Return the [X, Y] coordinate for the center point of the cell that contains the specified text.  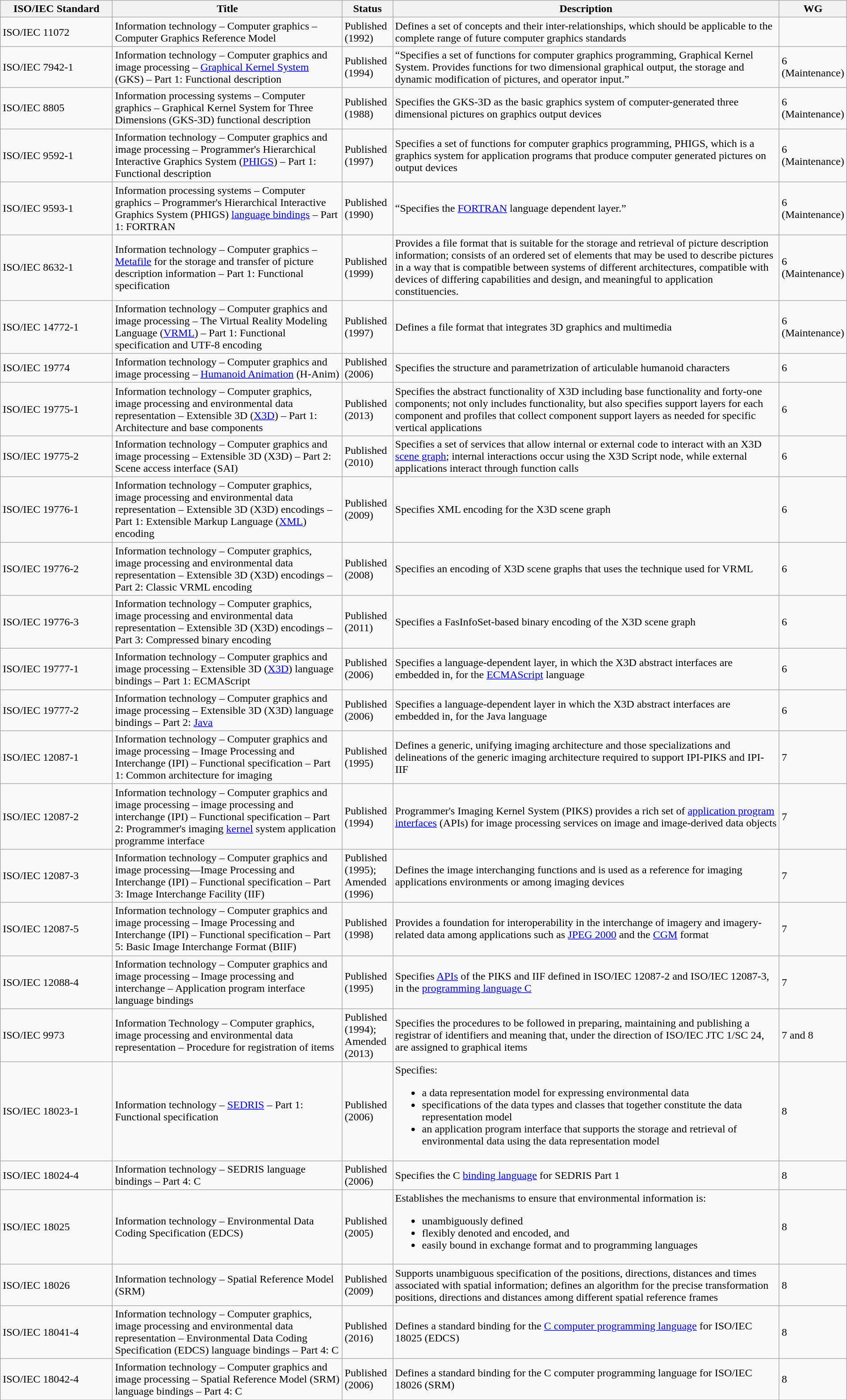
ISO/IEC 18026 [56, 1285]
Information technology – Computer graphics – Computer Graphics Reference Model [227, 32]
WG [813, 9]
ISO/IEC 7942-1 [56, 67]
Published (2016) [367, 1332]
Specifies an encoding of X3D scene graphs that uses the technique used for VRML [586, 569]
Published (2011) [367, 622]
Information technology – Computer graphics and image processing – Humanoid Animation (H-Anim) [227, 368]
ISO/IEC Standard [56, 9]
Specifies APIs of the PIKS and IIF defined in ISO/IEC 12087-2 and ISO/IEC 12087-3, in the programming language C [586, 982]
Status [367, 9]
ISO/IEC 12087-5 [56, 929]
7 and 8 [813, 1035]
Defines a set of concepts and their inter-relationships, which should be applicable to the complete range of future computer graphics standards [586, 32]
ISO/IEC 8632-1 [56, 268]
Specifies a language-dependent layer in which the X3D abstract interfaces are embedded in, for the Java language [586, 710]
Specifies a language-dependent layer, in which the X3D abstract interfaces are embedded in, for the ECMAScript language [586, 669]
ISO/IEC 11072 [56, 32]
Specifies the C binding language for SEDRIS Part 1 [586, 1175]
Information technology – Computer graphics and image processing – Extensible 3D (X3D) language bindings – Part 1: ECMAScript [227, 669]
ISO/IEC 19776-2 [56, 569]
Information processing systems – Computer graphics – Graphical Kernel System for Three Dimensions (GKS-3D) functional description [227, 108]
Published (1990) [367, 208]
ISO/IEC 9973 [56, 1035]
Published (1999) [367, 268]
Specifies a FasInfoSet-based binary encoding of the X3D scene graph [586, 622]
ISO/IEC 18042-4 [56, 1379]
Information technology – Computer graphics and image processing – Extensible 3D (X3D) language bindings – Part 2: Java [227, 710]
Information technology – Computer graphics and image processing – Image processing and interchange – Application program interface language bindings [227, 982]
Published (1998) [367, 929]
Description [586, 9]
Information technology – Environmental Data Coding Specification (EDCS) [227, 1227]
Specifies the GKS-3D as the basic graphics system of computer-generated three dimensional pictures on graphics output devices [586, 108]
Published (1995); Amended (1996) [367, 876]
ISO/IEC 14772-1 [56, 327]
Information technology – SEDRIS – Part 1: Functional specification [227, 1111]
Information technology – Computer graphics and image processing – Graphical Kernel System (GKS) – Part 1: Functional description [227, 67]
ISO/IEC 19776-1 [56, 509]
ISO/IEC 9592-1 [56, 155]
ISO/IEC 18041-4 [56, 1332]
Published (1988) [367, 108]
ISO/IEC 12088-4 [56, 982]
ISO/IEC 12087-2 [56, 817]
Specifies the structure and parametrization of articulable humanoid characters [586, 368]
Title [227, 9]
Defines a file format that integrates 3D graphics and multimedia [586, 327]
Defines the image interchanging functions and is used as a reference for imaging applications environments or among imaging devices [586, 876]
ISO/IEC 19774 [56, 368]
Published (2008) [367, 569]
ISO/IEC 9593-1 [56, 208]
Information technology – Spatial Reference Model (SRM) [227, 1285]
ISO/IEC 19776-3 [56, 622]
ISO/IEC 19777-1 [56, 669]
ISO/IEC 19775-1 [56, 409]
Information Technology – Computer graphics, image processing and environmental data representation – Procedure for registration of items [227, 1035]
Published (2005) [367, 1227]
Specifies XML encoding for the X3D scene graph [586, 509]
ISO/IEC 18023-1 [56, 1111]
Defines a standard binding for the C computer programming language for ISO/IEC 18026 (SRM) [586, 1379]
ISO/IEC 19775-2 [56, 456]
ISO/IEC 18024-4 [56, 1175]
ISO/IEC 18025 [56, 1227]
ISO/IEC 8805 [56, 108]
“Specifies the FORTRAN language dependent layer.” [586, 208]
Defines a standard binding for the C computer programming language for ISO/IEC 18025 (EDCS) [586, 1332]
Published (1994); Amended (2013) [367, 1035]
Information technology – Computer graphics and image processing – Extensible 3D (X3D) – Part 2: Scene access interface (SAI) [227, 456]
Published (2013) [367, 409]
ISO/IEC 12087-3 [56, 876]
Information technology – Computer graphics and image processing – Spatial Reference Model (SRM) language bindings – Part 4: C [227, 1379]
Information technology – SEDRIS language bindings – Part 4: C [227, 1175]
ISO/IEC 19777-2 [56, 710]
ISO/IEC 12087-1 [56, 758]
Published (2010) [367, 456]
Published (1992) [367, 32]
